Pinpoint the cell where the given text exists, returning its (X, Y) midpoint coordinate. 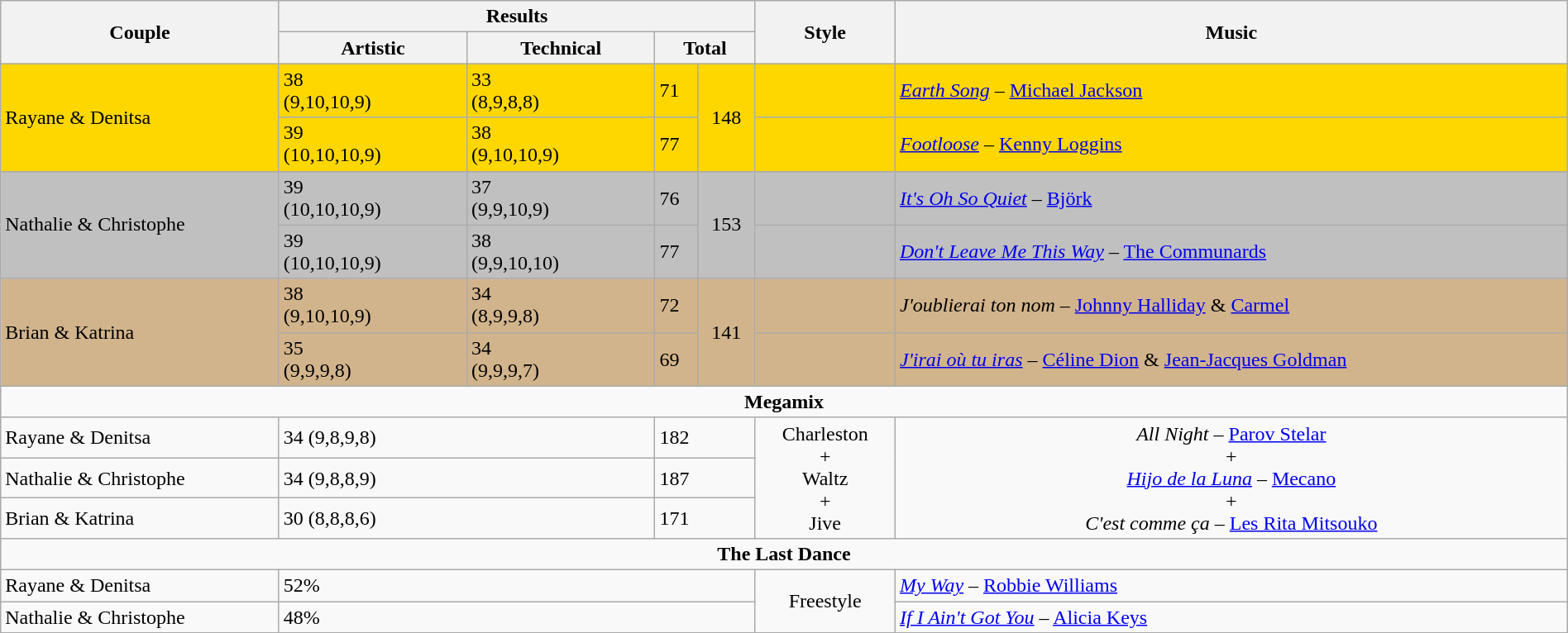
34 (9,8,9,8) (466, 438)
69 (676, 359)
148 (726, 117)
33(8,9,8,8) (561, 91)
It's Oh So Quiet – Björk (1231, 198)
72 (676, 306)
35(9,9,9,8) (372, 359)
71 (676, 91)
34(8,9,9,8) (561, 306)
187 (705, 478)
34(9,9,9,7) (561, 359)
171 (705, 519)
Freestyle (825, 601)
153 (726, 225)
38(9,9,10,10) (561, 251)
30 (8,8,8,6) (466, 519)
Total (705, 48)
Don't Leave Me This Way – The Communards (1231, 251)
Technical (561, 48)
34 (9,8,8,9) (466, 478)
Results (517, 17)
All Night – Parov Stelar+Hijo de la Luna – Mecano+C'est comme ça – Les Rita Mitsouko (1231, 478)
37 (9,9,10,9) (561, 198)
48% (517, 617)
52% (517, 585)
J'irai où tu iras – Céline Dion & Jean-Jacques Goldman (1231, 359)
76 (676, 198)
141 (726, 332)
Style (825, 32)
Megamix (784, 402)
Artistic (372, 48)
182 (705, 438)
J'oublierai ton nom – Johnny Halliday & Carmel (1231, 306)
Charleston+Waltz+Jive (825, 478)
If I Ain't Got You – Alicia Keys (1231, 617)
Couple (141, 32)
Music (1231, 32)
My Way – Robbie Williams (1231, 585)
The Last Dance (784, 554)
Earth Song – Michael Jackson (1231, 91)
Footloose – Kenny Loggins (1231, 144)
